Return the (x, y) coordinate for the center point of the cell that contains the specified text.  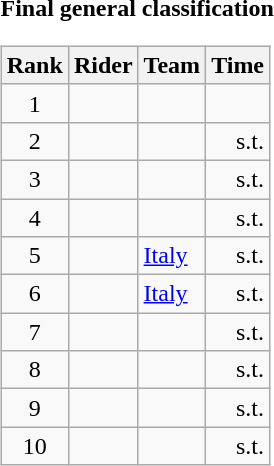
10 (34, 446)
Rank (34, 65)
8 (34, 370)
Team (172, 65)
5 (34, 256)
6 (34, 294)
7 (34, 332)
4 (34, 217)
Rider (103, 65)
1 (34, 103)
3 (34, 179)
9 (34, 408)
2 (34, 141)
Time (238, 65)
